Scan for the cell matching the given text and deliver its (x, y) coordinate at center. 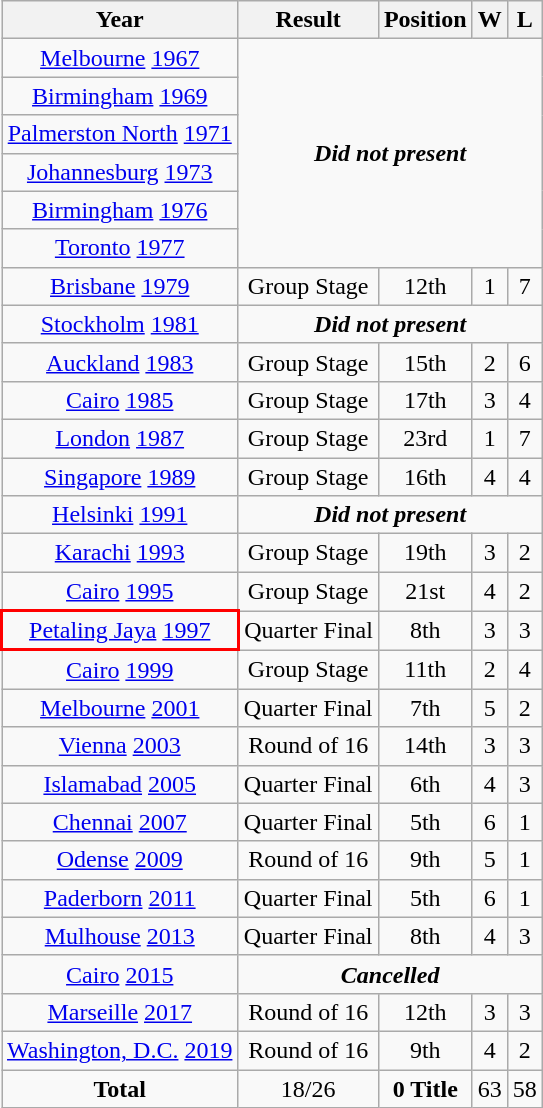
17th (425, 400)
Petaling Jaya 1997 (120, 630)
Birmingham 1976 (120, 210)
Johannesburg 1973 (120, 172)
Islamabad 2005 (120, 784)
Cairo 1995 (120, 592)
Toronto 1977 (120, 248)
7th (425, 708)
Total (120, 1089)
14th (425, 746)
Karachi 1993 (120, 553)
Cairo 1999 (120, 670)
Auckland 1983 (120, 362)
Brisbane 1979 (120, 286)
Mulhouse 2013 (120, 936)
Year (120, 20)
15th (425, 362)
Helsinki 1991 (120, 515)
Melbourne 2001 (120, 708)
L (524, 20)
11th (425, 670)
Cancelled (390, 974)
Cairo 1985 (120, 400)
Odense 2009 (120, 860)
Stockholm 1981 (120, 324)
Result (308, 20)
Position (425, 20)
16th (425, 477)
23rd (425, 438)
18/26 (308, 1089)
Cairo 2015 (120, 974)
W (490, 20)
Melbourne 1967 (120, 58)
Vienna 2003 (120, 746)
58 (524, 1089)
London 1987 (120, 438)
63 (490, 1089)
Singapore 1989 (120, 477)
Chennai 2007 (120, 822)
Washington, D.C. 2019 (120, 1050)
Birmingham 1969 (120, 96)
Paderborn 2011 (120, 898)
0 Title (425, 1089)
19th (425, 553)
21st (425, 592)
6th (425, 784)
Palmerston North 1971 (120, 134)
Marseille 2017 (120, 1012)
